Extract the [x, y] coordinate from the center of the cell holding the provided text.  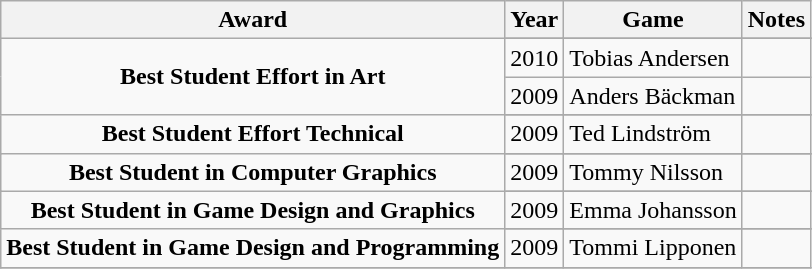
Best Student Effort in Art [253, 77]
Emma Johansson [653, 210]
Tobias Andersen [653, 58]
Tommy Nilsson [653, 172]
Ted Lindström [653, 134]
Game [653, 20]
Tommi Lipponen [653, 248]
Award [253, 20]
Best Student in Computer Graphics [253, 172]
Anders Bäckman [653, 96]
2010 [534, 58]
Best Student in Game Design and Programming [253, 248]
Year [534, 20]
Notes [776, 20]
Best Student Effort Technical [253, 134]
Best Student in Game Design and Graphics [253, 210]
